Provide the (X, Y) coordinate of the cell's center where the given text is located.  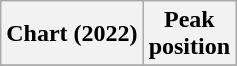
Peakposition (189, 34)
Chart (2022) (72, 34)
